Scan for the cell matching the given text and deliver its [x, y] coordinate at center. 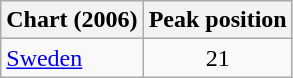
21 [218, 58]
Sweden [72, 58]
Peak position [218, 20]
Chart (2006) [72, 20]
